Detect which cell encompasses the target text, then output its [x, y] center coordinate. 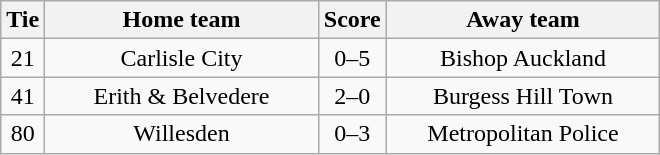
0–5 [352, 58]
41 [23, 96]
Bishop Auckland [523, 58]
Burgess Hill Town [523, 96]
2–0 [352, 96]
Home team [182, 20]
Metropolitan Police [523, 134]
21 [23, 58]
Score [352, 20]
0–3 [352, 134]
Willesden [182, 134]
80 [23, 134]
Tie [23, 20]
Erith & Belvedere [182, 96]
Away team [523, 20]
Carlisle City [182, 58]
